Provide the [X, Y] coordinate of the cell's center where the given text is located.  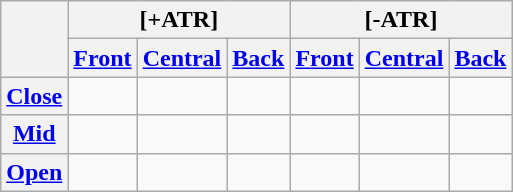
Close [34, 96]
Open [34, 172]
Mid [34, 134]
[+ATR] [179, 20]
[-ATR] [401, 20]
